Capture the cell that displays the provided text and extract its (X, Y) central coordinate. 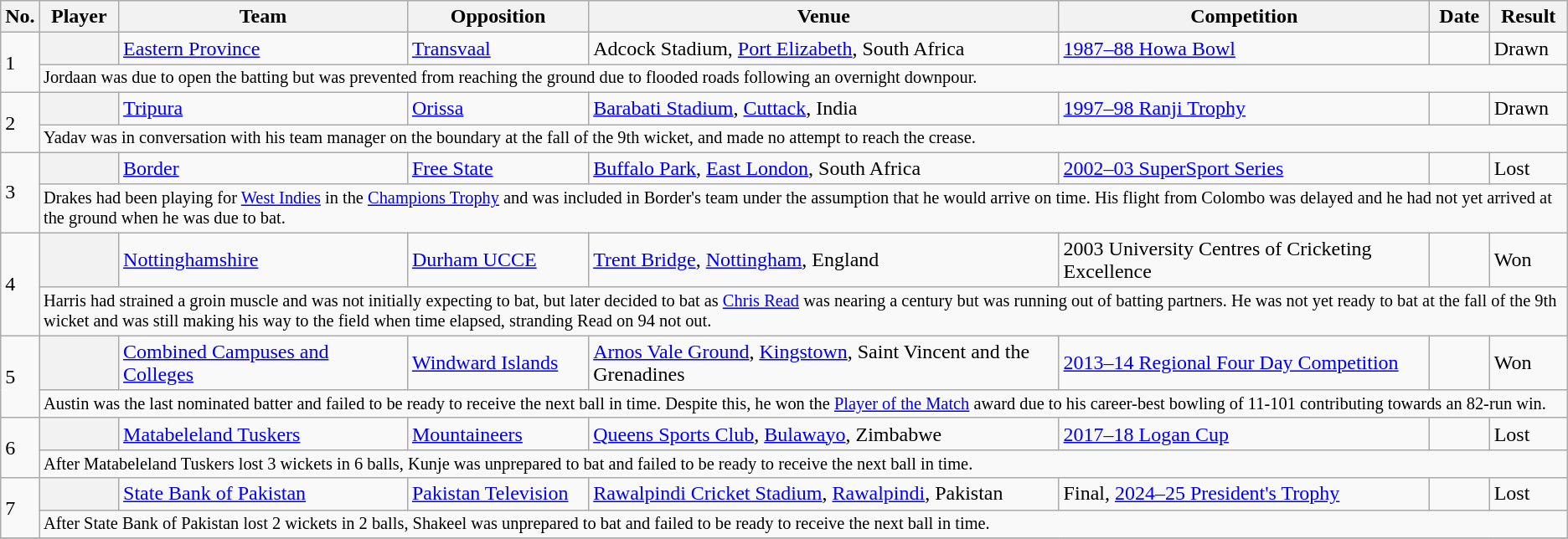
1987–88 Howa Bowl (1244, 49)
2017–18 Logan Cup (1244, 434)
Border (263, 168)
Team (263, 17)
Tripura (263, 109)
1 (20, 63)
2013–14 Regional Four Day Competition (1244, 363)
Buffalo Park, East London, South Africa (824, 168)
Final, 2024–25 President's Trophy (1244, 494)
After Matabeleland Tuskers lost 3 wickets in 6 balls, Kunje was unprepared to bat and failed to be ready to receive the next ball in time. (803, 464)
After State Bank of Pakistan lost 2 wickets in 2 balls, Shakeel was unprepared to bat and failed to be ready to receive the next ball in time. (803, 524)
2 (20, 123)
Opposition (498, 17)
Transvaal (498, 49)
Windward Islands (498, 363)
Yadav was in conversation with his team manager on the boundary at the fall of the 9th wicket, and made no attempt to reach the crease. (803, 139)
Competition (1244, 17)
4 (20, 285)
Date (1459, 17)
Queens Sports Club, Bulawayo, Zimbabwe (824, 434)
Eastern Province (263, 49)
State Bank of Pakistan (263, 494)
Result (1528, 17)
Mountaineers (498, 434)
No. (20, 17)
Player (79, 17)
Free State (498, 168)
Venue (824, 17)
6 (20, 448)
Jordaan was due to open the batting but was prevented from reaching the ground due to flooded roads following an overnight downpour. (803, 79)
7 (20, 508)
Trent Bridge, Nottingham, England (824, 259)
1997–98 Ranji Trophy (1244, 109)
Orissa (498, 109)
Pakistan Television (498, 494)
Adcock Stadium, Port Elizabeth, South Africa (824, 49)
2003 University Centres of Cricketing Excellence (1244, 259)
Combined Campuses and Colleges (263, 363)
Rawalpindi Cricket Stadium, Rawalpindi, Pakistan (824, 494)
Nottinghamshire (263, 259)
Arnos Vale Ground, Kingstown, Saint Vincent and the Grenadines (824, 363)
2002–03 SuperSport Series (1244, 168)
Durham UCCE (498, 259)
Matabeleland Tuskers (263, 434)
3 (20, 192)
Barabati Stadium, Cuttack, India (824, 109)
5 (20, 377)
